Return (X, Y) of the center of cell containing provided text 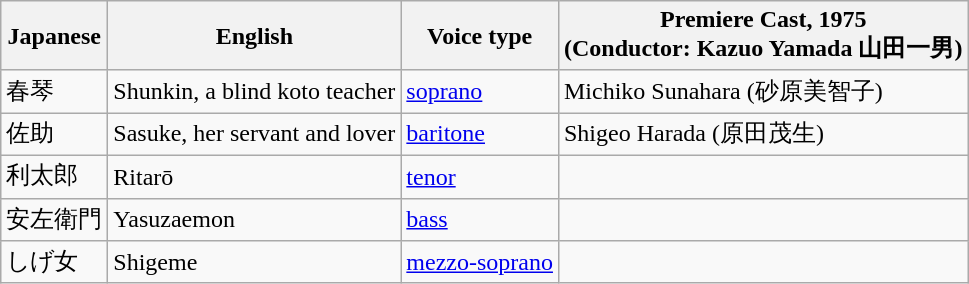
利太郎 (54, 176)
Yasuzaemon (254, 220)
baritone (480, 134)
bass (480, 220)
tenor (480, 176)
Shunkin, a blind koto teacher (254, 92)
Voice type (480, 36)
Premiere Cast, 1975(Conductor: Kazuo Yamada 山田一男) (763, 36)
English (254, 36)
Sasuke, her servant and lover (254, 134)
Shigeme (254, 262)
soprano (480, 92)
佐助 (54, 134)
安左衛門 (54, 220)
Michiko Sunahara (砂原美智子) (763, 92)
しげ女 (54, 262)
Japanese (54, 36)
春琴 (54, 92)
Shigeo Harada (原田茂生) (763, 134)
mezzo-soprano (480, 262)
Ritarō (254, 176)
